Scan for the cell matching the given text and deliver its (x, y) coordinate at center. 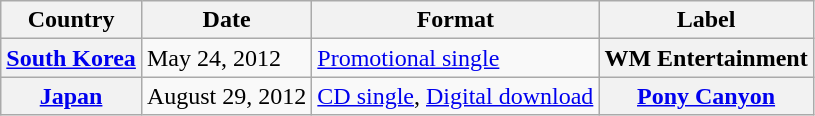
August 29, 2012 (226, 96)
Country (72, 20)
Label (706, 20)
May 24, 2012 (226, 58)
WM Entertainment (706, 58)
Japan (72, 96)
Promotional single (456, 58)
South Korea (72, 58)
Date (226, 20)
Pony Canyon (706, 96)
Format (456, 20)
CD single, Digital download (456, 96)
